Provide the (x, y) coordinate of the cell's center where the given text is located.  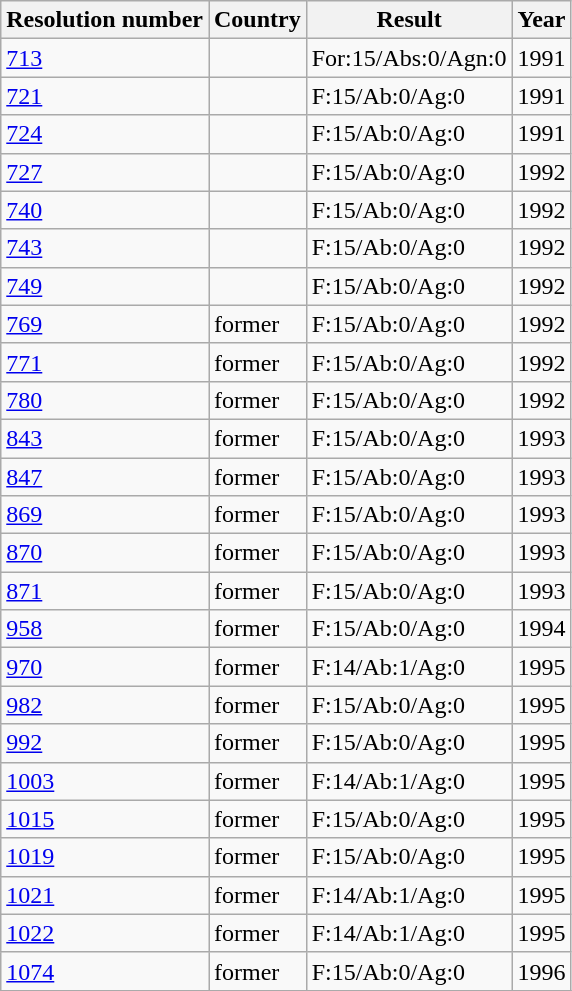
958 (105, 629)
847 (105, 477)
1994 (542, 629)
1074 (105, 971)
Result (409, 20)
970 (105, 667)
982 (105, 705)
771 (105, 362)
870 (105, 553)
749 (105, 286)
1022 (105, 933)
1019 (105, 857)
992 (105, 743)
Country (257, 20)
740 (105, 210)
871 (105, 591)
For:15/Abs:0/Agn:0 (409, 58)
721 (105, 96)
1021 (105, 895)
1003 (105, 781)
743 (105, 248)
1996 (542, 971)
769 (105, 324)
869 (105, 515)
Year (542, 20)
Resolution number (105, 20)
713 (105, 58)
727 (105, 172)
843 (105, 438)
780 (105, 400)
724 (105, 134)
1015 (105, 819)
